Extract the [x, y] coordinate from the center of the cell holding the provided text.  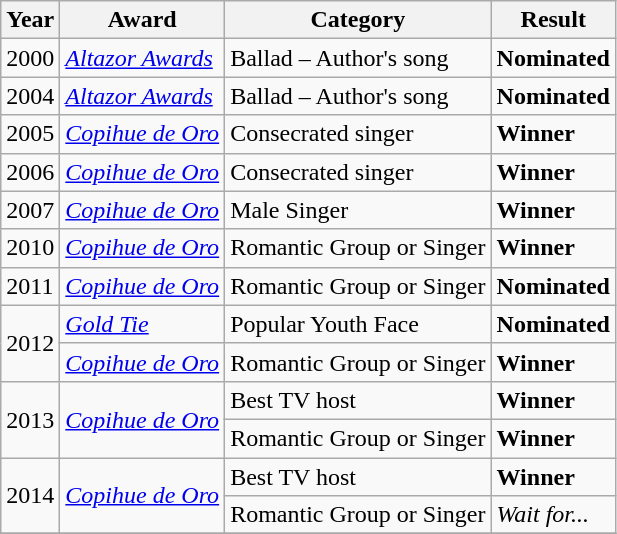
2005 [30, 134]
Gold Tie [142, 324]
2000 [30, 58]
Wait for... [553, 515]
2012 [30, 343]
2010 [30, 248]
Award [142, 20]
Result [553, 20]
Year [30, 20]
Category [358, 20]
Male Singer [358, 210]
2004 [30, 96]
Popular Youth Face [358, 324]
2007 [30, 210]
2014 [30, 496]
2011 [30, 286]
2013 [30, 419]
2006 [30, 172]
